Capture the cell that displays the provided text and extract its [X, Y] central coordinate. 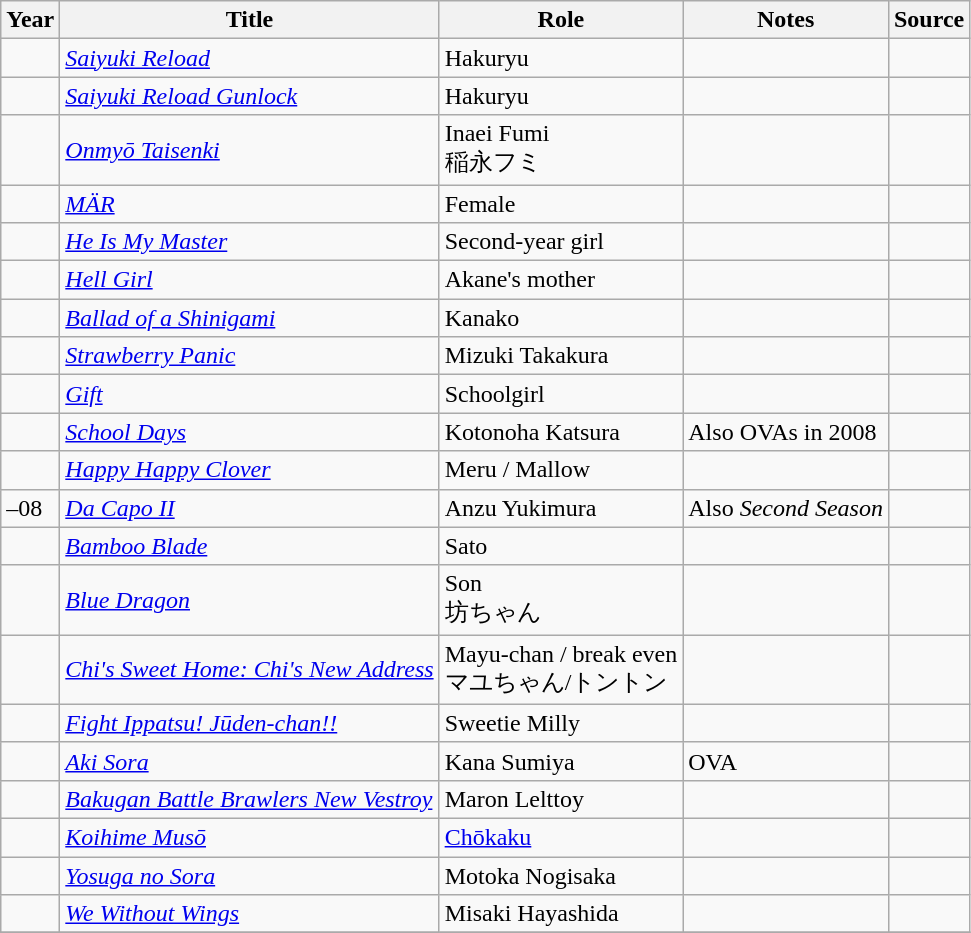
Maron Lelttoy [561, 799]
Bakugan Battle Brawlers New Vestroy [250, 799]
Meru / Mallow [561, 470]
We Without Wings [250, 914]
Gift [250, 394]
Misaki Hayashida [561, 914]
Chōkaku [561, 837]
School Days [250, 432]
Chi's Sweet Home: Chi's New Address [250, 670]
Motoka Nogisaka [561, 875]
Sato [561, 546]
Strawberry Panic [250, 356]
Female [561, 203]
Happy Happy Clover [250, 470]
Saiyuki Reload [250, 58]
Yosuga no Sora [250, 875]
Da Capo II [250, 508]
Bamboo Blade [250, 546]
Onmyō Taisenki [250, 150]
Sweetie Milly [561, 723]
Mizuki Takakura [561, 356]
Schoolgirl [561, 394]
Mayu-chan / break evenマユちゃん/トントン [561, 670]
Title [250, 20]
Akane's mother [561, 280]
MÄR [250, 203]
Second-year girl [561, 242]
Kotonoha Katsura [561, 432]
Aki Sora [250, 761]
Kana Sumiya [561, 761]
OVA [786, 761]
Also OVAs in 2008 [786, 432]
Saiyuki Reload Gunlock [250, 96]
Blue Dragon [250, 600]
Notes [786, 20]
–08 [30, 508]
He Is My Master [250, 242]
Hell Girl [250, 280]
Koihime Musō [250, 837]
Ballad of a Shinigami [250, 318]
Inaei Fumi稲永フミ [561, 150]
Year [30, 20]
Fight Ippatsu! Jūden-chan!! [250, 723]
Role [561, 20]
Source [928, 20]
Son坊ちゃん [561, 600]
Kanako [561, 318]
Also Second Season [786, 508]
Anzu Yukimura [561, 508]
